Detect which cell encompasses the target text, then output its [x, y] center coordinate. 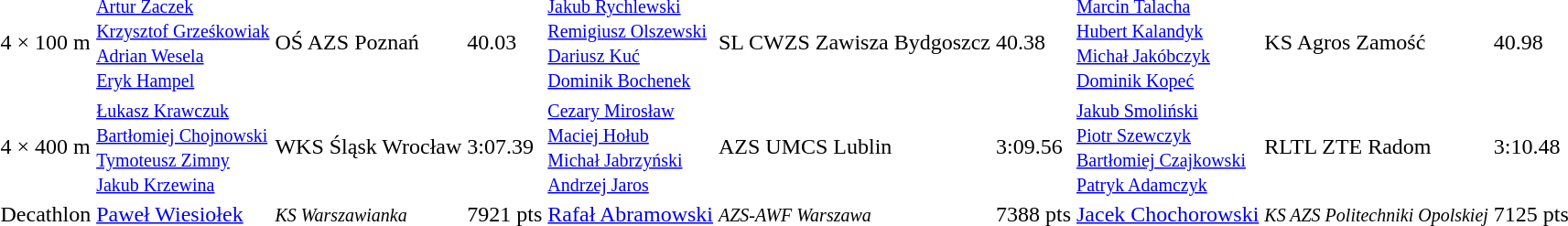
AZS UMCS Lublin [854, 146]
Łukasz KrawczukBartłomiej ChojnowskiTymoteusz ZimnyJakub Krzewina [183, 146]
Jakub SmolińskiPiotr SzewczykBartłomiej CzajkowskiPatryk Adamczyk [1168, 146]
Cezary MirosławMaciej HołubMichał JabrzyńskiAndrzej Jaros [631, 146]
3:07.39 [505, 146]
RLTL ZTE Radom [1377, 146]
WKS Śląsk Wrocław [368, 146]
3:09.56 [1034, 146]
